Return (X, Y) of the center of cell containing provided text 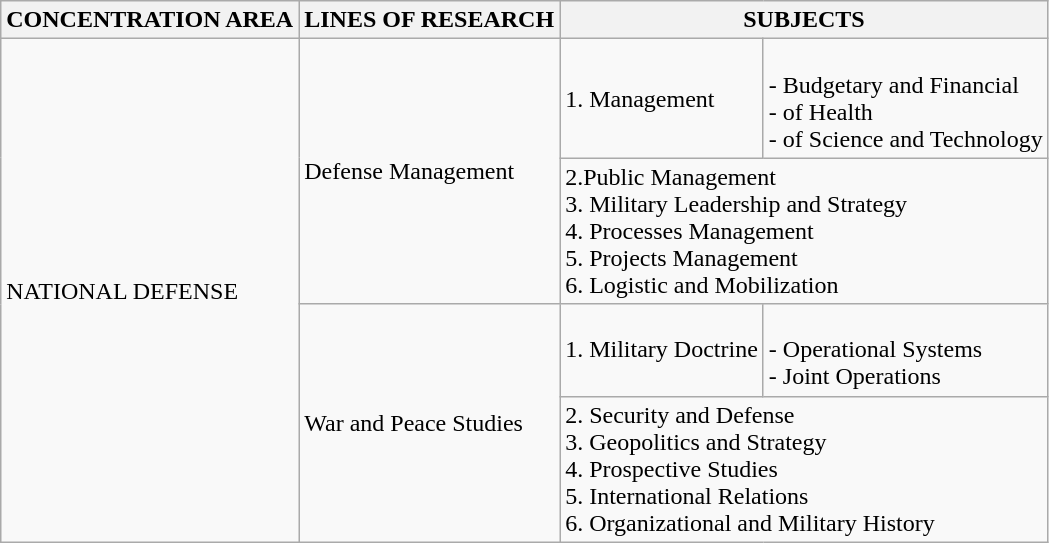
CONCENTRATION AREA (150, 20)
- Operational Systems- Joint Operations (906, 350)
1. Management (662, 98)
1. Military Doctrine (662, 350)
War and Peace Studies (430, 423)
2. Security and Defense3. Geopolitics and Strategy4. Prospective Studies5. International Relations6. Organizational and Military History (804, 469)
LINES OF RESEARCH (430, 20)
- Budgetary and Financial- of Health- of Science and Technology (906, 98)
2.Public Management3. Military Leadership and Strategy4. Processes Management5. Projects Management6. Logistic and Mobilization (804, 231)
NATIONAL DEFENSE (150, 290)
SUBJECTS (804, 20)
Defense Management (430, 172)
